For the text-containing cell, return its midpoint in [X, Y] coordinate format. 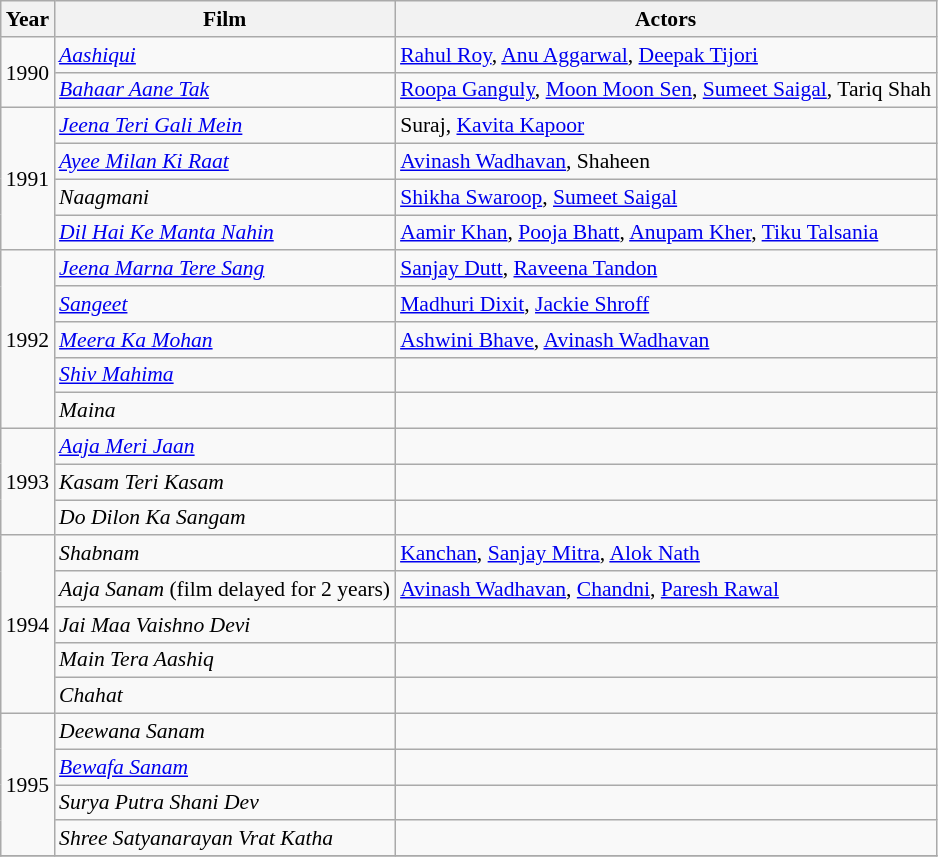
Suraj, Kavita Kapoor [666, 126]
Bewafa Sanam [224, 767]
Aamir Khan, Pooja Bhatt, Anupam Kher, Tiku Talsania [666, 233]
Do Dilon Ka Sangam [224, 518]
Shikha Swaroop, Sumeet Saigal [666, 197]
Surya Putra Shani Dev [224, 803]
Film [224, 19]
1992 [28, 340]
Dil Hai Ke Manta Nahin [224, 233]
1990 [28, 72]
Maina [224, 411]
Kanchan, Sanjay Mitra, Alok Nath [666, 554]
Chahat [224, 696]
Avinash Wadhavan, Shaheen [666, 162]
1991 [28, 179]
Madhuri Dixit, Jackie Shroff [666, 304]
Year [28, 19]
Actors [666, 19]
1995 [28, 785]
Aashiqui [224, 55]
Sanjay Dutt, Raveena Tandon [666, 269]
Ashwini Bhave, Avinash Wadhavan [666, 340]
Roopa Ganguly, Moon Moon Sen, Sumeet Saigal, Tariq Shah [666, 90]
Jeena Marna Tere Sang [224, 269]
Aaja Meri Jaan [224, 447]
Jai Maa Vaishno Devi [224, 625]
Aaja Sanam (film delayed for 2 years) [224, 589]
Ayee Milan Ki Raat [224, 162]
Avinash Wadhavan, Chandni, Paresh Rawal [666, 589]
Meera Ka Mohan [224, 340]
Shree Satyanarayan Vrat Katha [224, 839]
1993 [28, 482]
Rahul Roy, Anu Aggarwal, Deepak Tijori [666, 55]
Naagmani [224, 197]
Jeena Teri Gali Mein [224, 126]
Shabnam [224, 554]
Shiv Mahima [224, 375]
Main Tera Aashiq [224, 660]
Sangeet [224, 304]
Bahaar Aane Tak [224, 90]
Kasam Teri Kasam [224, 482]
1994 [28, 625]
Deewana Sanam [224, 732]
